Determine the [x, y] coordinate at the center of the cell enclosing the given text.  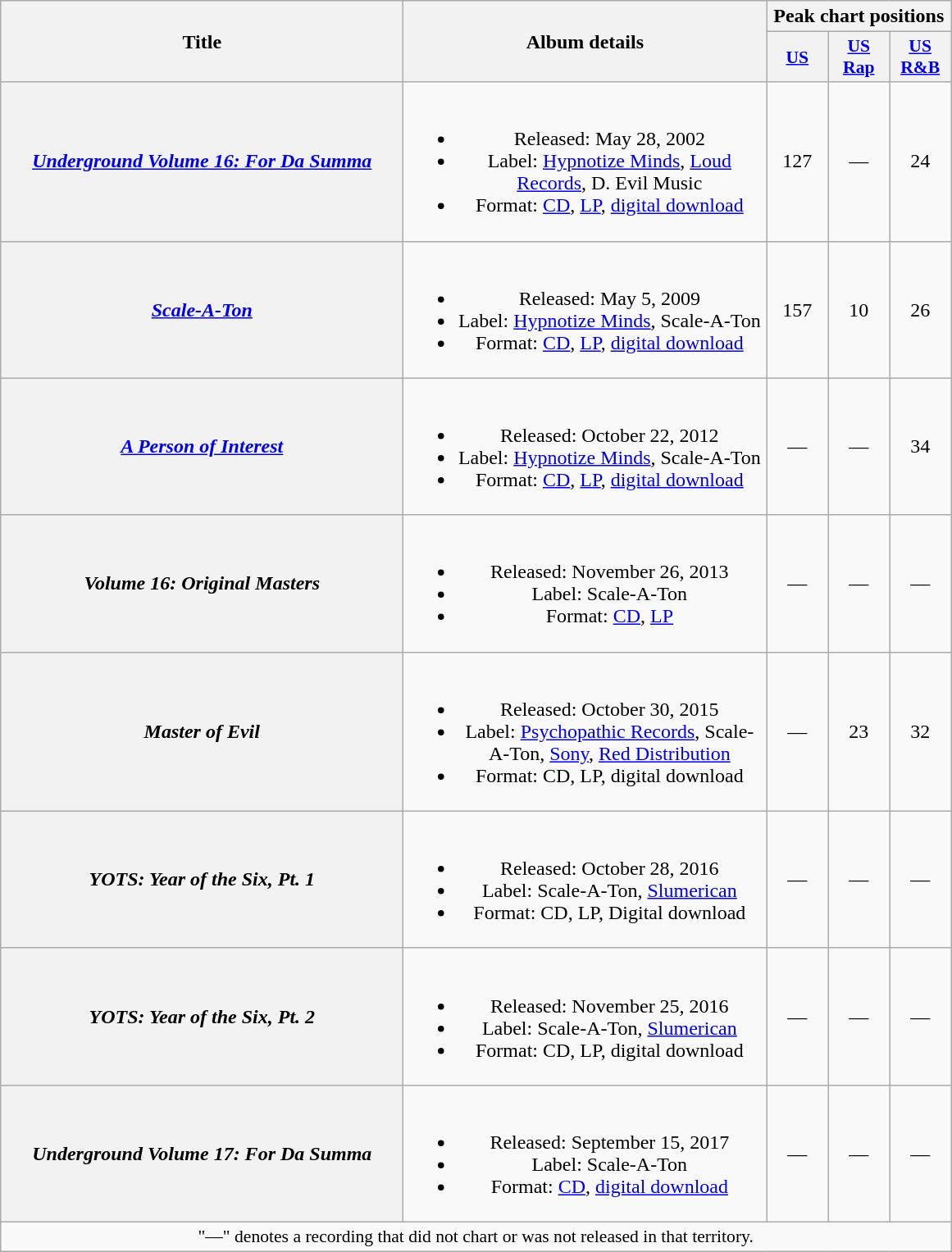
Scale-A-Ton [202, 310]
Released: October 22, 2012Label: Hypnotize Minds, Scale-A-TonFormat: CD, LP, digital download [585, 446]
23 [859, 731]
Released: November 26, 2013Label: Scale-A-TonFormat: CD, LP [585, 584]
"—" denotes a recording that did not chart or was not released in that territory. [476, 1236]
34 [920, 446]
A Person of Interest [202, 446]
157 [797, 310]
USRap [859, 57]
Volume 16: Original Masters [202, 584]
Album details [585, 41]
Title [202, 41]
24 [920, 162]
Released: October 28, 2016Label: Scale-A-Ton, SlumericanFormat: CD, LP, Digital download [585, 879]
USR&B [920, 57]
Released: October 30, 2015Label: Psychopathic Records, Scale-A-Ton, Sony, Red DistributionFormat: CD, LP, digital download [585, 731]
YOTS: Year of the Six, Pt. 1 [202, 879]
Released: September 15, 2017Label: Scale-A-TonFormat: CD, digital download [585, 1153]
32 [920, 731]
YOTS: Year of the Six, Pt. 2 [202, 1017]
Underground Volume 16: For Da Summa [202, 162]
26 [920, 310]
Released: November 25, 2016Label: Scale-A-Ton, SlumericanFormat: CD, LP, digital download [585, 1017]
Peak chart positions [859, 16]
127 [797, 162]
US [797, 57]
Released: May 28, 2002Label: Hypnotize Minds, Loud Records, D. Evil MusicFormat: CD, LP, digital download [585, 162]
10 [859, 310]
Released: May 5, 2009Label: Hypnotize Minds, Scale-A-TonFormat: CD, LP, digital download [585, 310]
Master of Evil [202, 731]
Underground Volume 17: For Da Summa [202, 1153]
